Provide the [x, y] coordinate of the cell's center where the given text is located.  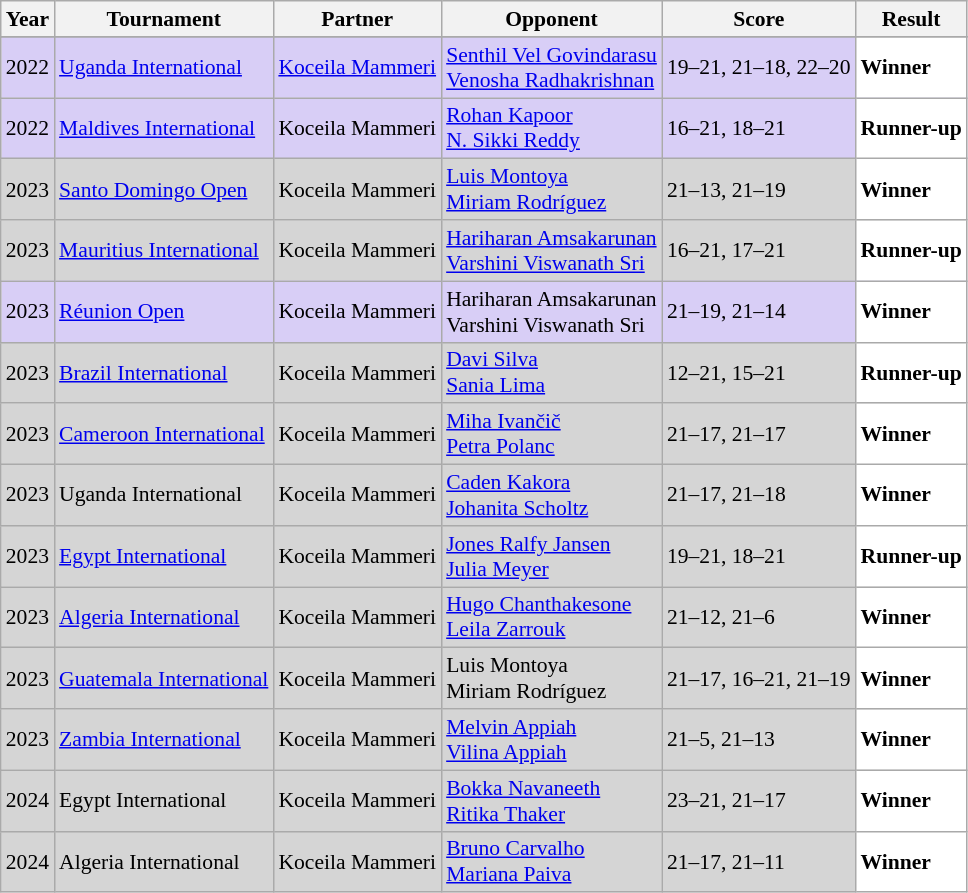
21–13, 21–19 [759, 190]
Senthil Vel Govindarasu Venosha Radhakrishnan [552, 68]
12–21, 15–21 [759, 372]
Rohan Kapoor N. Sikki Reddy [552, 128]
21–17, 21–18 [759, 496]
Partner [357, 19]
Bokka Navaneeth Ritika Thaker [552, 800]
Jones Ralfy Jansen Julia Meyer [552, 556]
Caden Kakora Johanita Scholtz [552, 496]
19–21, 21–18, 22–20 [759, 68]
Result [912, 19]
21–17, 21–17 [759, 434]
Bruno Carvalho Mariana Paiva [552, 862]
Mauritius International [164, 250]
16–21, 18–21 [759, 128]
19–21, 18–21 [759, 556]
Tournament [164, 19]
21–17, 21–11 [759, 862]
Year [28, 19]
Hugo Chanthakesone Leila Zarrouk [552, 618]
Melvin Appiah Vilina Appiah [552, 740]
Maldives International [164, 128]
Opponent [552, 19]
21–17, 16–21, 21–19 [759, 678]
Davi Silva Sania Lima [552, 372]
Guatemala International [164, 678]
21–19, 21–14 [759, 312]
16–21, 17–21 [759, 250]
Santo Domingo Open [164, 190]
Cameroon International [164, 434]
Brazil International [164, 372]
Réunion Open [164, 312]
Miha Ivančič Petra Polanc [552, 434]
21–12, 21–6 [759, 618]
Zambia International [164, 740]
23–21, 21–17 [759, 800]
Score [759, 19]
21–5, 21–13 [759, 740]
